Capture the cell that displays the provided text and extract its (x, y) central coordinate. 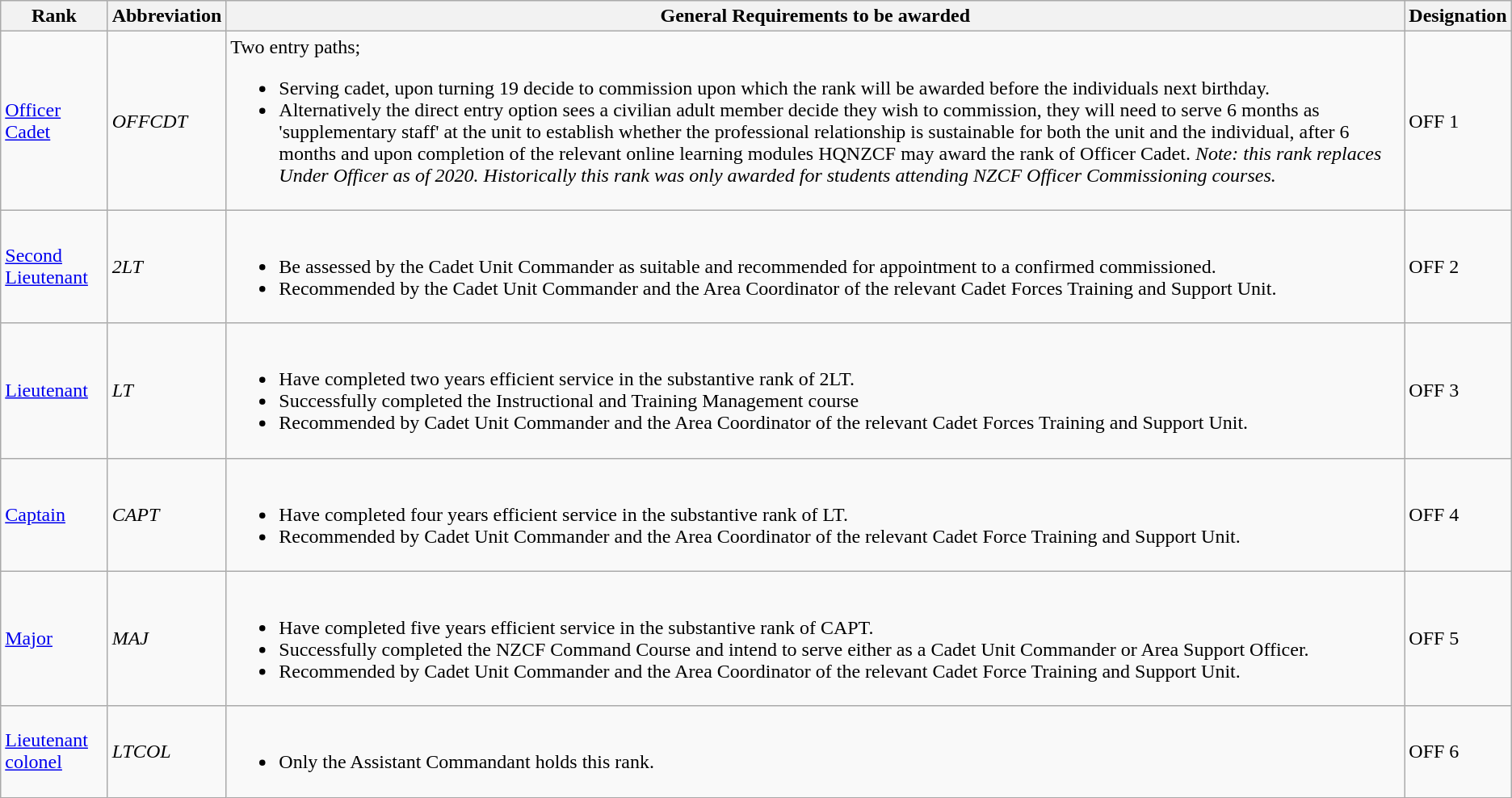
LT (166, 391)
MAJ (166, 638)
General Requirements to be awarded (816, 16)
Lieutenant (54, 391)
OFF 3 (1458, 391)
OFF 2 (1458, 267)
OFF 1 (1458, 121)
Second Lieutenant (54, 267)
OFF 6 (1458, 751)
Rank (54, 16)
OFF 5 (1458, 638)
Lieutenant colonel (54, 751)
Officer Cadet (54, 121)
Abbreviation (166, 16)
OFF 4 (1458, 514)
Major (54, 638)
Designation (1458, 16)
CAPT (166, 514)
Captain (54, 514)
2LT (166, 267)
OFFCDT (166, 121)
LTCOL (166, 751)
Only the Assistant Commandant holds this rank. (816, 751)
